Extract the (X, Y) coordinate from the center of the cell holding the provided text.  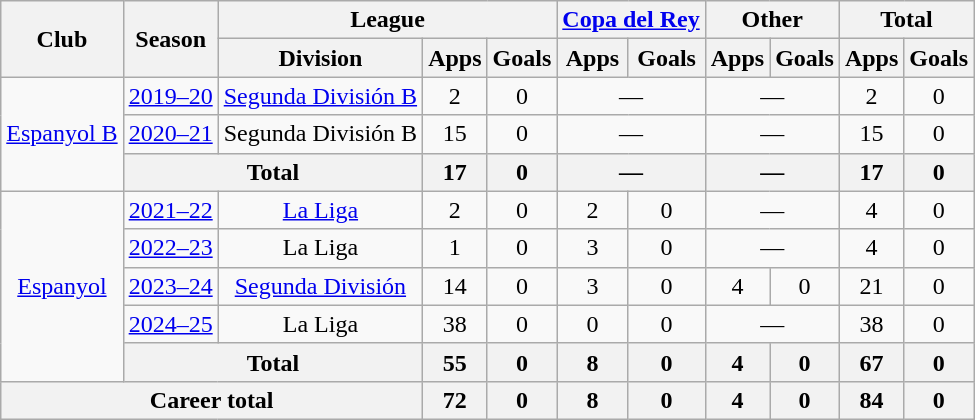
Segunda División (320, 286)
Division (320, 58)
2020–21 (170, 134)
Season (170, 39)
21 (871, 286)
2021–22 (170, 210)
2022–23 (170, 248)
67 (871, 362)
Other (772, 20)
72 (455, 400)
55 (455, 362)
Club (62, 39)
League (388, 20)
Espanyol (62, 286)
Espanyol B (62, 134)
1 (455, 248)
Career total (212, 400)
Copa del Rey (631, 20)
14 (455, 286)
2023–24 (170, 286)
2019–20 (170, 96)
84 (871, 400)
2024–25 (170, 324)
